Extract the (X, Y) coordinate from the center of the cell holding the provided text.  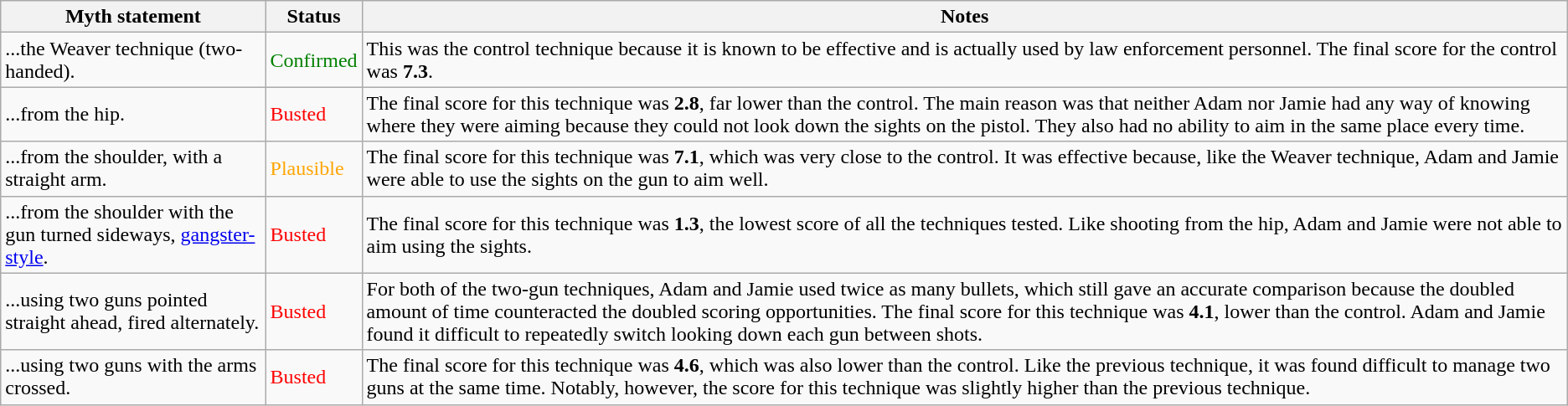
Plausible (313, 169)
...from the shoulder, with a straight arm. (133, 169)
Notes (965, 17)
...from the hip. (133, 114)
...the Weaver technique (two-handed). (133, 60)
Confirmed (313, 60)
...using two guns with the arms crossed. (133, 377)
...from the shoulder with the gun turned sideways, gangster-style. (133, 234)
...using two guns pointed straight ahead, fired alternately. (133, 311)
Myth statement (133, 17)
Status (313, 17)
